For the text-containing cell, return its midpoint in [x, y] coordinate format. 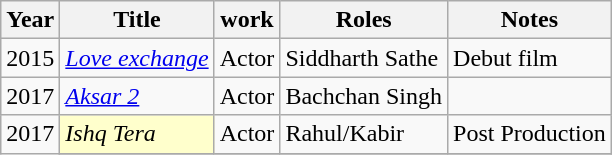
Year [30, 20]
Love exchange [137, 58]
Roles [364, 20]
Bachchan Singh [364, 96]
Rahul/Kabir [364, 134]
Aksar 2 [137, 96]
Siddharth Sathe [364, 58]
Notes [530, 20]
Post Production [530, 134]
Title [137, 20]
Debut film [530, 58]
2015 [30, 58]
work [247, 20]
Ishq Tera [137, 134]
